Output the (X, Y) coordinate of the center of the cell containing the given text.  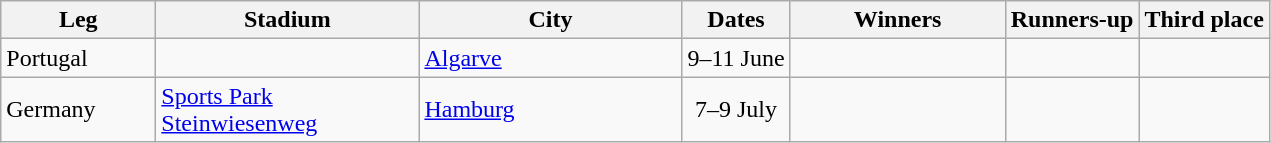
Hamburg (550, 110)
Third place (1204, 20)
Portugal (78, 58)
9–11 June (736, 58)
Winners (898, 20)
Germany (78, 110)
Dates (736, 20)
7–9 July (736, 110)
Leg (78, 20)
Stadium (288, 20)
Sports Park Steinwiesenweg (288, 110)
Algarve (550, 58)
City (550, 20)
Runners-up (1072, 20)
